Return (x, y) of the center of cell containing provided text 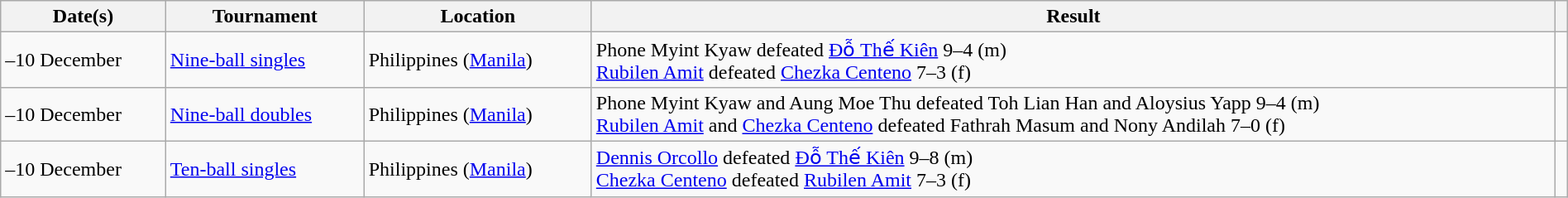
Tournament (265, 17)
Dennis Orcollo defeated Đỗ Thế Kiên 9–8 (m) Chezka Centeno defeated Rubilen Amit 7–3 (f) (1073, 169)
Nine-ball doubles (265, 114)
Result (1073, 17)
Ten-ball singles (265, 169)
Location (478, 17)
Nine-ball singles (265, 60)
Date(s) (84, 17)
Phone Myint Kyaw defeated Đỗ Thế Kiên 9–4 (m) Rubilen Amit defeated Chezka Centeno 7–3 (f) (1073, 60)
